Scan for the cell matching the given text and deliver its (X, Y) coordinate at center. 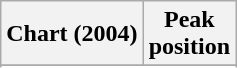
Peakposition (189, 34)
Chart (2004) (72, 34)
